Determine the (X, Y) coordinate at the center of the cell enclosing the given text.  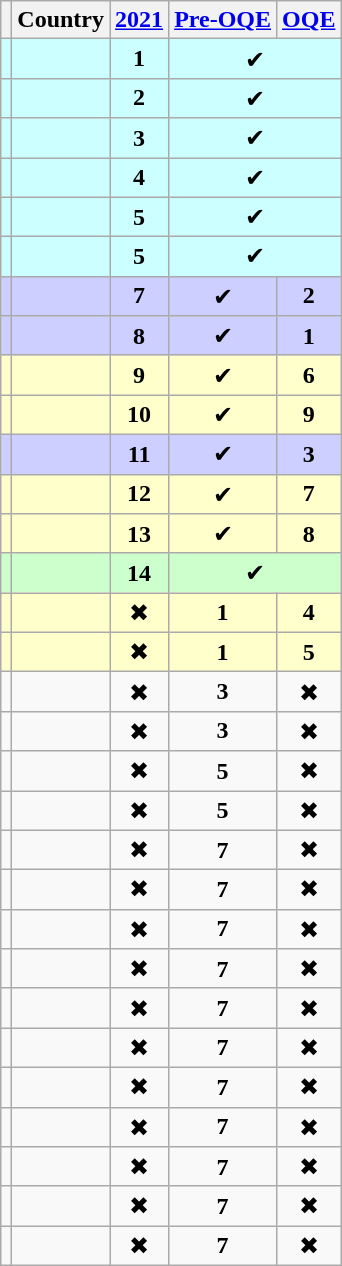
2021 (140, 20)
14 (140, 573)
10 (140, 415)
Country (61, 20)
6 (309, 375)
12 (140, 494)
Pre-OQE (223, 20)
OQE (309, 20)
11 (140, 454)
13 (140, 534)
